For the text-containing cell, return its midpoint in [x, y] coordinate format. 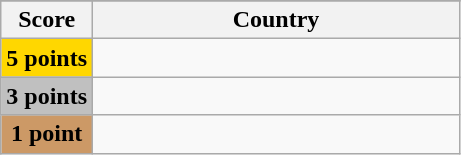
Country [276, 20]
1 point [47, 134]
3 points [47, 96]
5 points [47, 58]
Score [47, 20]
